Pinpoint the cell where the given text exists, returning its [x, y] midpoint coordinate. 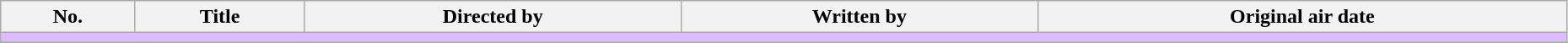
Original air date [1302, 17]
Directed by [493, 17]
No. [67, 17]
Title [219, 17]
Written by [859, 17]
